Provide the (x, y) coordinate of the cell's center where the given text is located.  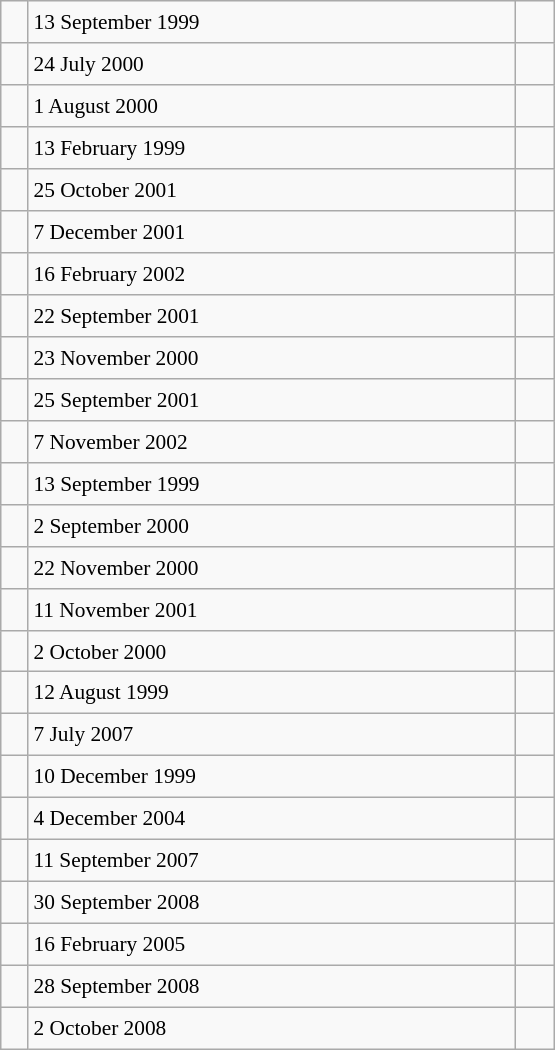
23 November 2000 (272, 358)
30 September 2008 (272, 903)
2 October 2000 (272, 651)
24 July 2000 (272, 64)
13 February 1999 (272, 148)
11 November 2001 (272, 609)
16 February 2002 (272, 274)
22 September 2001 (272, 316)
28 September 2008 (272, 986)
11 September 2007 (272, 861)
25 September 2001 (272, 399)
1 August 2000 (272, 106)
2 September 2000 (272, 525)
7 December 2001 (272, 232)
7 November 2002 (272, 441)
2 October 2008 (272, 1028)
12 August 1999 (272, 693)
7 July 2007 (272, 735)
4 December 2004 (272, 819)
25 October 2001 (272, 190)
10 December 1999 (272, 777)
22 November 2000 (272, 567)
16 February 2005 (272, 945)
